Detect which cell encompasses the target text, then output its (x, y) center coordinate. 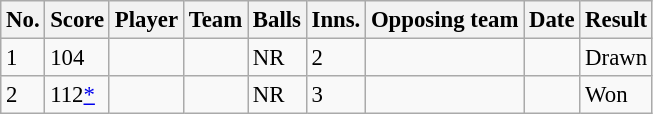
Inns. (336, 20)
Player (146, 20)
Team (215, 20)
3 (336, 95)
Date (552, 20)
No. (23, 20)
1 (23, 58)
Balls (278, 20)
112* (78, 95)
Won (616, 95)
Result (616, 20)
104 (78, 58)
Drawn (616, 58)
Opposing team (445, 20)
Score (78, 20)
